Output the [x, y] coordinate of the center of the cell containing the given text.  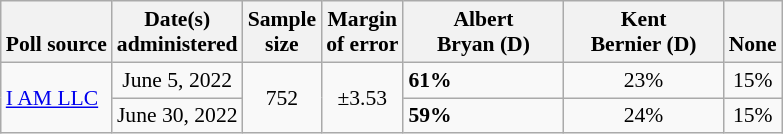
±3.53 [362, 98]
752 [282, 98]
None [753, 32]
59% [483, 116]
June 5, 2022 [178, 80]
June 30, 2022 [178, 116]
Marginof error [362, 32]
23% [644, 80]
61% [483, 80]
AlbertBryan (D) [483, 32]
Poll source [56, 32]
Samplesize [282, 32]
Date(s)administered [178, 32]
24% [644, 116]
I AM LLC [56, 98]
KentBernier (D) [644, 32]
